Determine the [x, y] coordinate at the center of the cell enclosing the given text.  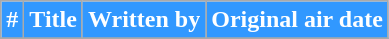
Written by [144, 20]
Title [54, 20]
# [12, 20]
Original air date [298, 20]
